Return the [x, y] coordinate for the center point of the cell that contains the specified text.  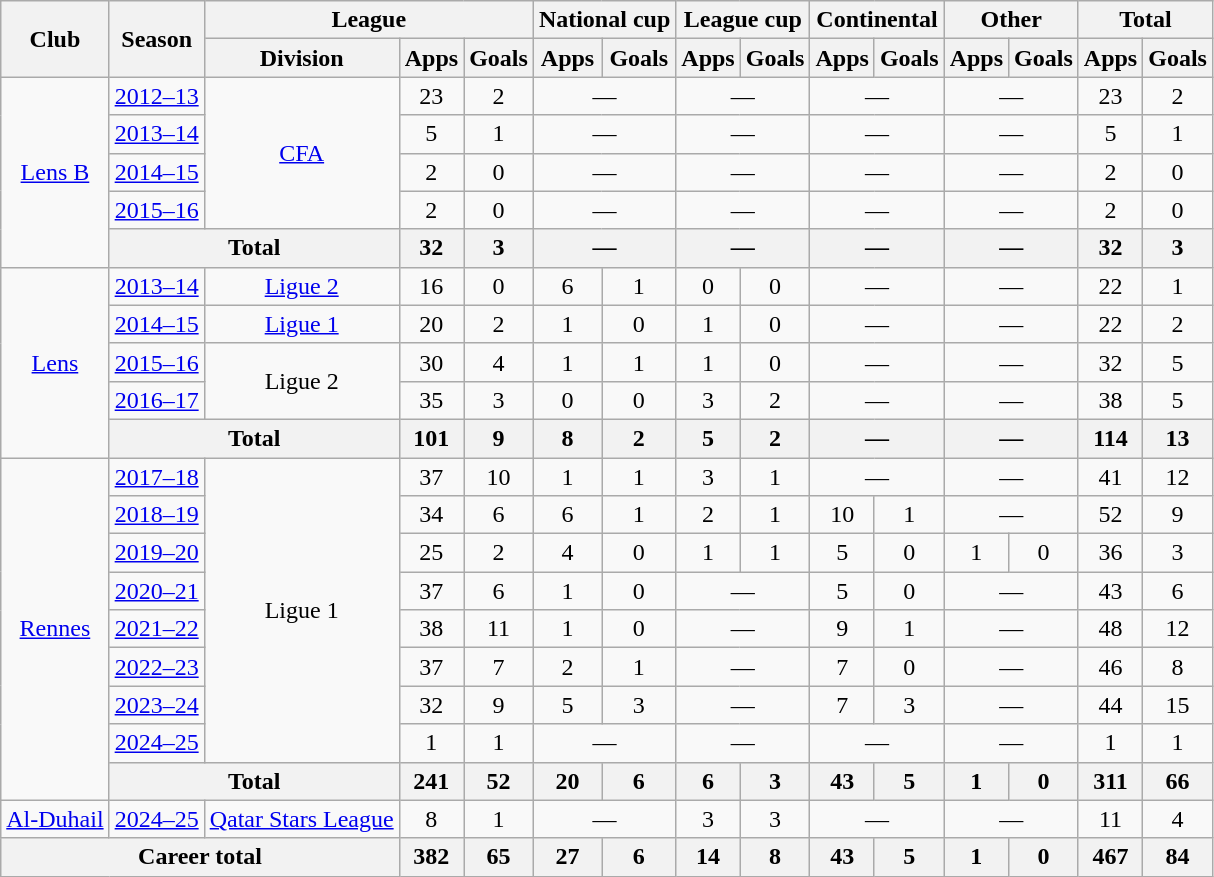
34 [431, 515]
114 [1110, 438]
27 [567, 857]
84 [1178, 857]
2022–23 [156, 667]
44 [1110, 705]
League cup [743, 20]
467 [1110, 857]
2017–18 [156, 477]
101 [431, 438]
2023–24 [156, 705]
2016–17 [156, 400]
Rennes [55, 630]
Other [1011, 20]
CFA [302, 153]
66 [1178, 781]
65 [499, 857]
13 [1178, 438]
Career total [200, 857]
2021–22 [156, 629]
35 [431, 400]
241 [431, 781]
Al-Duhail [55, 819]
2020–21 [156, 591]
Division [302, 58]
311 [1110, 781]
Qatar Stars League [302, 819]
382 [431, 857]
Season [156, 39]
2019–20 [156, 553]
48 [1110, 629]
Continental [877, 20]
30 [431, 362]
14 [708, 857]
15 [1178, 705]
25 [431, 553]
46 [1110, 667]
Lens B [55, 172]
Club [55, 39]
41 [1110, 477]
2012–13 [156, 96]
National cup [604, 20]
2018–19 [156, 515]
Lens [55, 362]
16 [431, 286]
League [368, 20]
36 [1110, 553]
